Scan for the cell matching the given text and deliver its (x, y) coordinate at center. 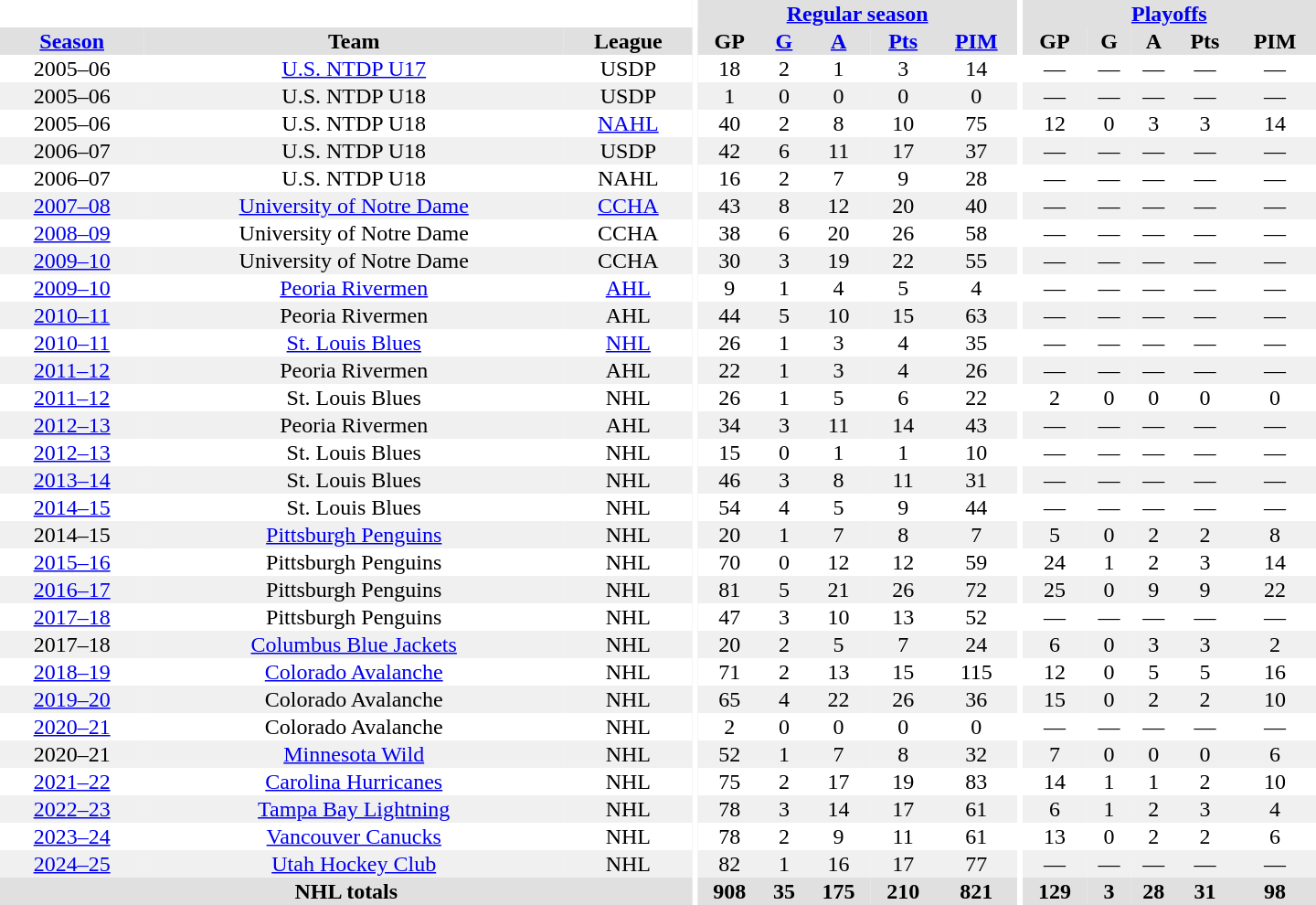
81 (729, 590)
82 (729, 864)
2022–23 (71, 809)
821 (976, 891)
36 (976, 699)
98 (1275, 891)
77 (976, 864)
2023–24 (71, 836)
2015–16 (71, 562)
Regular season (857, 14)
2016–17 (71, 590)
175 (839, 891)
2021–22 (71, 782)
18 (729, 69)
2007–08 (71, 206)
37 (976, 151)
2024–25 (71, 864)
2013–14 (71, 480)
Columbus Blue Jackets (354, 644)
129 (1055, 891)
55 (976, 261)
2008–09 (71, 233)
65 (729, 699)
63 (976, 315)
47 (729, 617)
115 (976, 672)
Tampa Bay Lightning (354, 809)
Playoffs (1170, 14)
83 (976, 782)
21 (839, 590)
42 (729, 151)
Season (71, 41)
58 (976, 233)
Minnesota Wild (354, 754)
Utah Hockey Club (354, 864)
Carolina Hurricanes (354, 782)
2018–19 (71, 672)
54 (729, 507)
Team (354, 41)
908 (729, 891)
72 (976, 590)
2019–20 (71, 699)
34 (729, 425)
U.S. NTDP U17 (354, 69)
46 (729, 480)
30 (729, 261)
Vancouver Canucks (354, 836)
210 (903, 891)
NHL totals (346, 891)
38 (729, 233)
League (628, 41)
25 (1055, 590)
70 (729, 562)
32 (976, 754)
71 (729, 672)
59 (976, 562)
